Return the (X, Y) coordinate for the center point of the cell that contains the specified text.  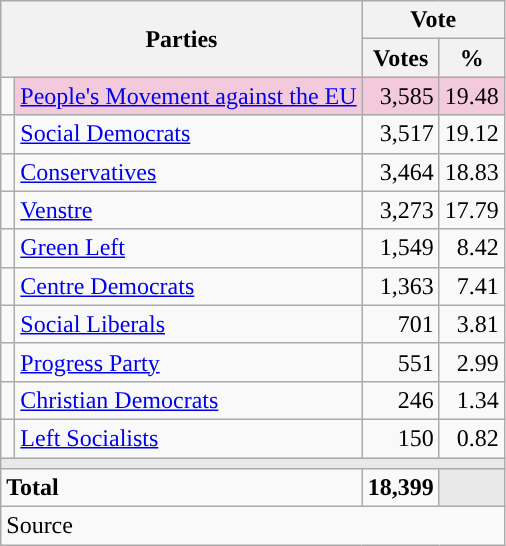
18,399 (400, 488)
Left Socialists (188, 438)
Christian Democrats (188, 400)
8.42 (472, 248)
Progress Party (188, 362)
246 (400, 400)
3,517 (400, 134)
0.82 (472, 438)
3,273 (400, 210)
Centre Democrats (188, 286)
3,464 (400, 172)
17.79 (472, 210)
1.34 (472, 400)
3.81 (472, 324)
Source (253, 526)
701 (400, 324)
2.99 (472, 362)
551 (400, 362)
Total (182, 488)
% (472, 58)
Vote (433, 20)
Venstre (188, 210)
Social Democrats (188, 134)
1,363 (400, 286)
Green Left (188, 248)
19.48 (472, 96)
Social Liberals (188, 324)
Parties (182, 39)
18.83 (472, 172)
19.12 (472, 134)
Conservatives (188, 172)
Votes (400, 58)
People's Movement against the EU (188, 96)
3,585 (400, 96)
150 (400, 438)
1,549 (400, 248)
7.41 (472, 286)
